Identify which cell holds the provided text, then report its (x, y) central coordinate. 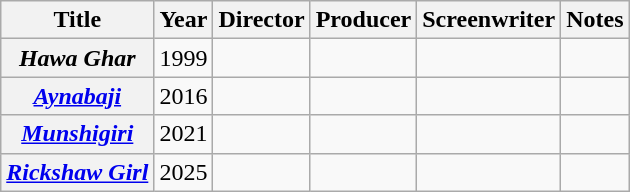
2016 (184, 96)
Notes (595, 20)
Munshigiri (78, 134)
Hawa Ghar (78, 58)
Screenwriter (489, 20)
1999 (184, 58)
Director (262, 20)
2025 (184, 172)
Producer (364, 20)
Title (78, 20)
Year (184, 20)
Aynabaji (78, 96)
Rickshaw Girl (78, 172)
2021 (184, 134)
